For the text-containing cell, return its midpoint in (X, Y) coordinate format. 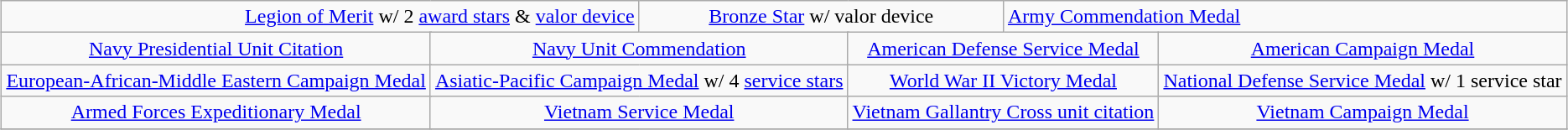
Navy Unit Commendation (639, 49)
National Defense Service Medal w/ 1 service star (1363, 81)
Vietnam Campaign Medal (1363, 112)
American Defense Service Medal (1003, 49)
Armed Forces Expeditionary Medal (216, 112)
Legion of Merit w/ 2 award stars & valor device (320, 17)
Asiatic-Pacific Campaign Medal w/ 4 service stars (639, 81)
Navy Presidential Unit Citation (216, 49)
Army Commendation Medal (1285, 17)
Vietnam Service Medal (639, 112)
Vietnam Gallantry Cross unit citation (1003, 112)
World War II Victory Medal (1003, 81)
Bronze Star w/ valor device (821, 17)
European-African-Middle Eastern Campaign Medal (216, 81)
American Campaign Medal (1363, 49)
